Return [X, Y] of the center of cell containing provided text 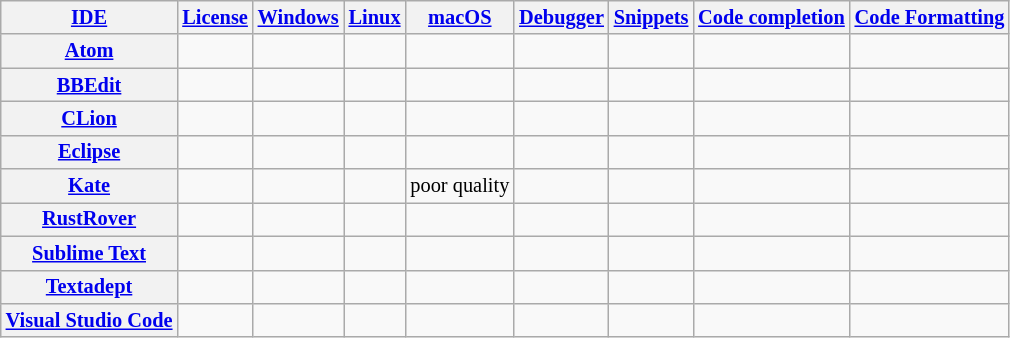
Kate [90, 186]
Textadept [90, 287]
BBEdit [90, 85]
Linux [375, 17]
Debugger [562, 17]
Visual Studio Code [90, 320]
CLion [90, 118]
Snippets [651, 17]
Windows [298, 17]
Eclipse [90, 152]
Code Formatting [930, 17]
License [214, 17]
Sublime Text [90, 253]
macOS [460, 17]
Code completion [771, 17]
poor quality [460, 186]
Atom [90, 51]
RustRover [90, 219]
IDE [90, 17]
